Find where the given text appears and provide that cell's center as (X, Y) coordinate. 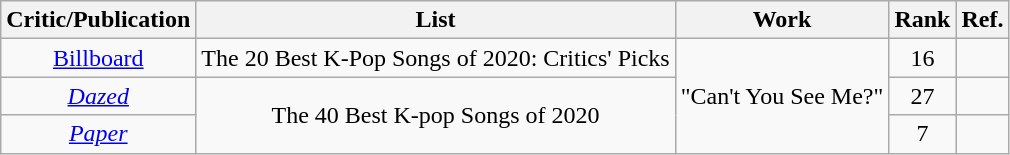
Ref. (982, 20)
Dazed (98, 96)
The 20 Best K-Pop Songs of 2020: Critics' Picks (436, 58)
7 (922, 134)
Paper (98, 134)
Critic/Publication (98, 20)
Billboard (98, 58)
The 40 Best K-pop Songs of 2020 (436, 115)
Work (782, 20)
27 (922, 96)
List (436, 20)
"Can't You See Me?" (782, 96)
Rank (922, 20)
16 (922, 58)
